Return [X, Y] of the center of cell containing provided text 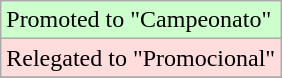
Promoted to "Campeonato" [141, 20]
Relegated to "Promocional" [141, 58]
